Capture the cell that displays the provided text and extract its [X, Y] central coordinate. 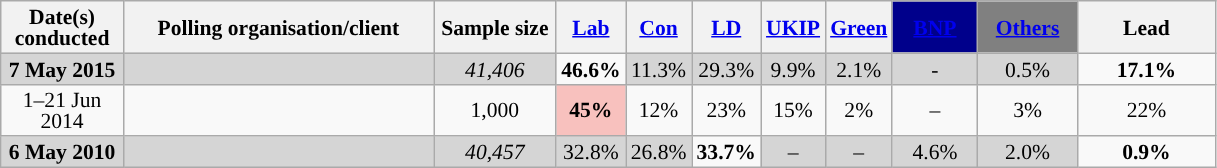
45% [590, 110]
32.8% [590, 152]
3% [1028, 110]
17.1% [1147, 68]
LD [726, 27]
1–21 Jun 2014 [62, 110]
23% [726, 110]
BNP [934, 27]
7 May 2015 [62, 68]
Lab [590, 27]
UKIP [793, 27]
1,000 [496, 110]
22% [1147, 110]
33.7% [726, 152]
Green [858, 27]
- [934, 68]
Others [1028, 27]
12% [659, 110]
4.6% [934, 152]
Sample size [496, 27]
Lead [1147, 27]
2.1% [858, 68]
Polling organisation/client [278, 27]
9.9% [793, 68]
11.3% [659, 68]
41,406 [496, 68]
40,457 [496, 152]
2.0% [1028, 152]
29.3% [726, 68]
0.9% [1147, 152]
26.8% [659, 152]
Con [659, 27]
46.6% [590, 68]
6 May 2010 [62, 152]
15% [793, 110]
2% [858, 110]
0.5% [1028, 68]
Date(s)conducted [62, 27]
